Locate the cell with the specified text and output its [x, y] center coordinate. 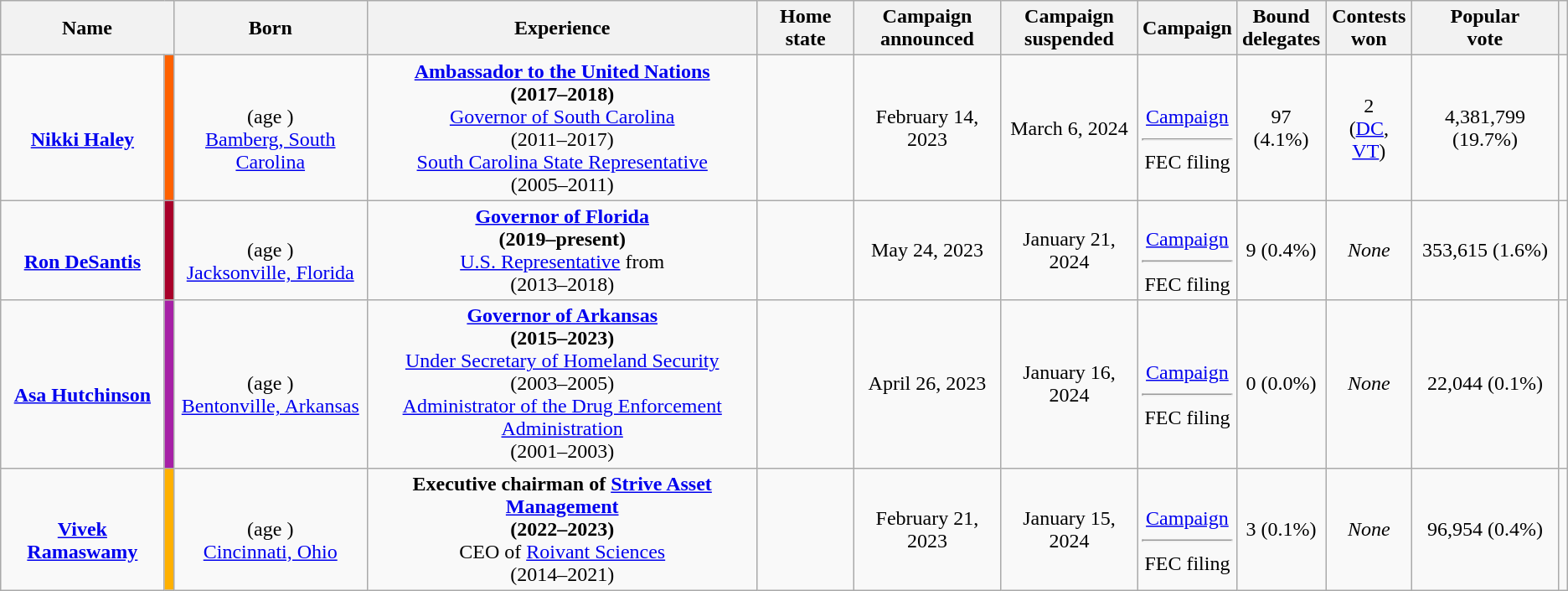
Name [87, 29]
Home state [806, 29]
3 (0.1%) [1281, 529]
(age )Cincinnati, Ohio [270, 529]
Vivek Ramaswamy [82, 529]
May 24, 2023 [928, 250]
February 21, 2023 [928, 529]
Experience [561, 29]
96,954 (0.4%) [1485, 529]
Ambassador to the United Nations (2017–2018)Governor of South Carolina (2011–2017)South Carolina State Representative (2005–2011) [561, 127]
Executive chairman of Strive Asset Management (2022–2023)CEO of Roivant Sciences (2014–2021) [561, 529]
Popularvote [1485, 29]
April 26, 2023 [928, 384]
Governor of Florida (2019–present)U.S. Representative from (2013–2018) [561, 250]
22,044 (0.1%) [1485, 384]
Born [270, 29]
2(DC, VT) [1369, 127]
Governor of Arkansas (2015–2023)Under Secretary of Homeland Security (2003–2005)Administrator of the Drug Enforcement Administration (2001–2003) [561, 384]
Ron DeSantis [82, 250]
January 15, 2024 [1069, 529]
Contestswon [1369, 29]
0 (0.0%) [1281, 384]
January 21, 2024 [1069, 250]
Campaign [1188, 29]
Bounddelegates [1281, 29]
(age )Bamberg, South Carolina [270, 127]
(age )Jacksonville, Florida [270, 250]
(age )Bentonville, Arkansas [270, 384]
Nikki Haley [82, 127]
March 6, 2024 [1069, 127]
Asa Hutchinson [82, 384]
97 (4.1%) [1281, 127]
January 16, 2024 [1069, 384]
4,381,799 (19.7%) [1485, 127]
February 14, 2023 [928, 127]
353,615 (1.6%) [1485, 250]
9 (0.4%) [1281, 250]
Campaignsuspended [1069, 29]
Campaignannounced [928, 29]
